Locate the cell with the specified text and output its (X, Y) center coordinate. 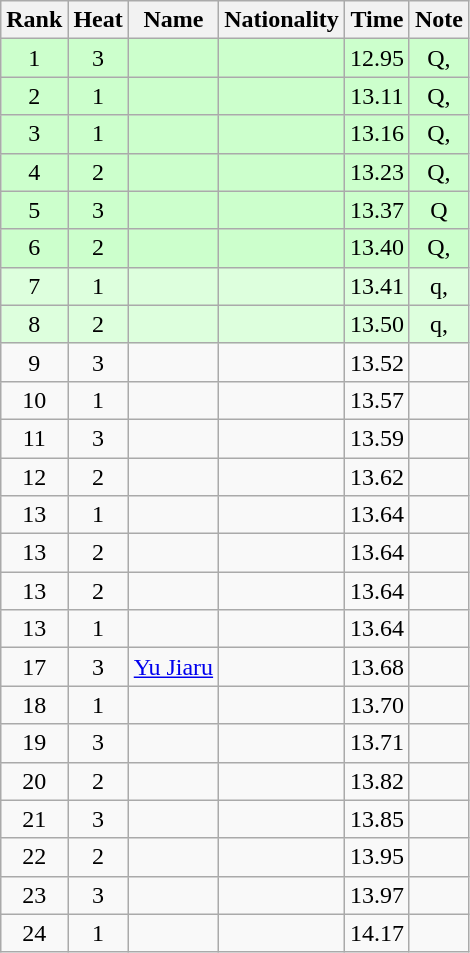
11 (34, 438)
13.37 (376, 210)
Yu Jiaru (173, 667)
13.23 (376, 172)
6 (34, 248)
13.16 (376, 134)
20 (34, 781)
7 (34, 286)
19 (34, 743)
21 (34, 819)
13.68 (376, 667)
5 (34, 210)
18 (34, 705)
13.71 (376, 743)
13.62 (376, 477)
23 (34, 895)
12.95 (376, 58)
12 (34, 477)
13.50 (376, 324)
22 (34, 857)
17 (34, 667)
9 (34, 362)
13.40 (376, 248)
14.17 (376, 933)
Nationality (282, 20)
24 (34, 933)
Time (376, 20)
8 (34, 324)
Note (438, 20)
Heat (98, 20)
13.97 (376, 895)
Name (173, 20)
13.82 (376, 781)
13.59 (376, 438)
4 (34, 172)
13.52 (376, 362)
13.95 (376, 857)
Q (438, 210)
13.70 (376, 705)
13.57 (376, 400)
13.41 (376, 286)
13.11 (376, 96)
10 (34, 400)
Rank (34, 20)
13.85 (376, 819)
